Provide the (X, Y) coordinate of the cell's center where the given text is located.  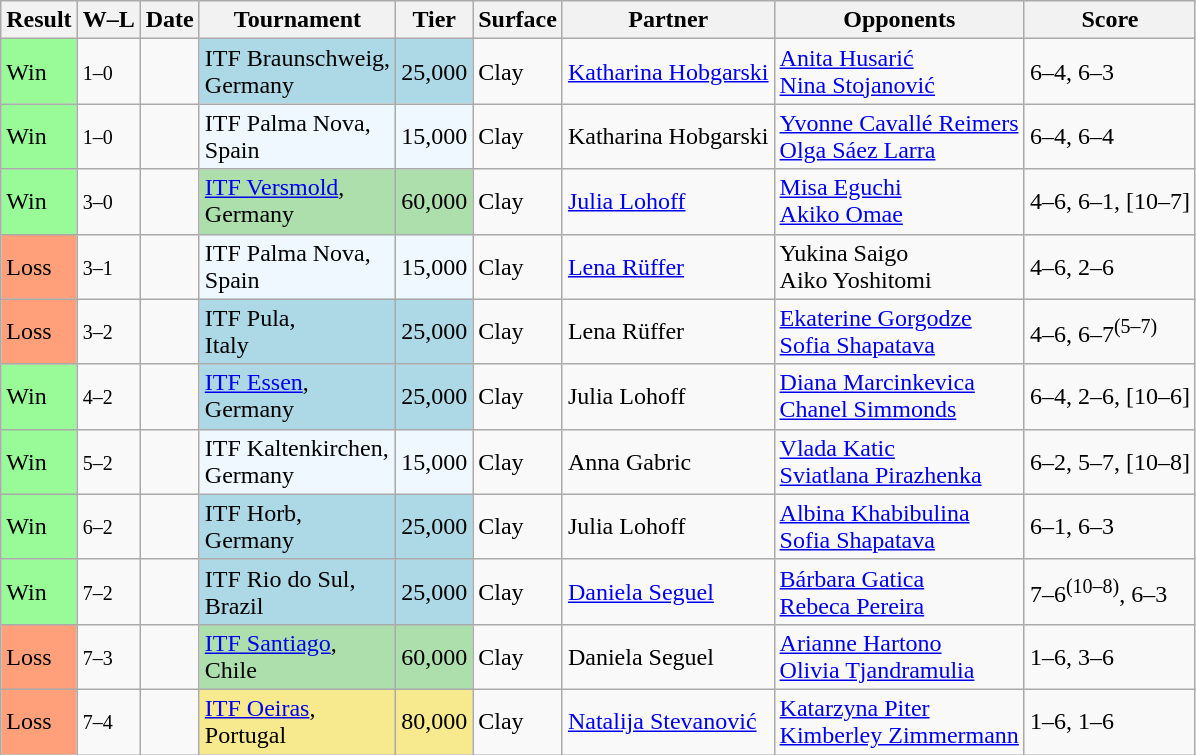
Albina Khabibulina Sofia Shapatava (899, 526)
Opponents (899, 20)
Ekaterine Gorgodze Sofia Shapatava (899, 332)
ITF Essen, Germany (297, 396)
Yvonne Cavallé Reimers Olga Sáez Larra (899, 136)
Natalija Stevanović (668, 722)
6–4, 2–6, [10–6] (1110, 396)
ITF Versmold, Germany (297, 202)
4–6, 6–7(5–7) (1110, 332)
ITF Santiago, Chile (297, 656)
5–2 (108, 462)
Score (1110, 20)
Surface (518, 20)
ITF Rio do Sul, Brazil (297, 592)
1–6, 1–6 (1110, 722)
ITF Kaltenkirchen, Germany (297, 462)
3–1 (108, 266)
4–2 (108, 396)
Bárbara Gatica Rebeca Pereira (899, 592)
Anita Husarić Nina Stojanović (899, 72)
ITF Braunschweig, Germany (297, 72)
Arianne Hartono Olivia Tjandramulia (899, 656)
7–3 (108, 656)
3–0 (108, 202)
Partner (668, 20)
Date (170, 20)
6–2 (108, 526)
6–4, 6–3 (1110, 72)
3–2 (108, 332)
Tournament (297, 20)
4–6, 2–6 (1110, 266)
W–L (108, 20)
80,000 (434, 722)
Yukina Saigo Aiko Yoshitomi (899, 266)
7–6(10–8), 6–3 (1110, 592)
Vlada Katic Sviatlana Pirazhenka (899, 462)
1–6, 3–6 (1110, 656)
Diana Marcinkevica Chanel Simmonds (899, 396)
ITF Oeiras, Portugal (297, 722)
ITF Pula, Italy (297, 332)
6–2, 5–7, [10–8] (1110, 462)
6–4, 6–4 (1110, 136)
7–2 (108, 592)
Katarzyna Piter Kimberley Zimmermann (899, 722)
6–1, 6–3 (1110, 526)
Misa Eguchi Akiko Omae (899, 202)
4–6, 6–1, [10–7] (1110, 202)
Tier (434, 20)
7–4 (108, 722)
Anna Gabric (668, 462)
Result (39, 20)
ITF Horb, Germany (297, 526)
